Identify which cell holds the provided text, then report its [x, y] central coordinate. 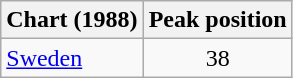
38 [218, 58]
Peak position [218, 20]
Sweden [72, 58]
Chart (1988) [72, 20]
